For the text-containing cell, return its midpoint in [X, Y] coordinate format. 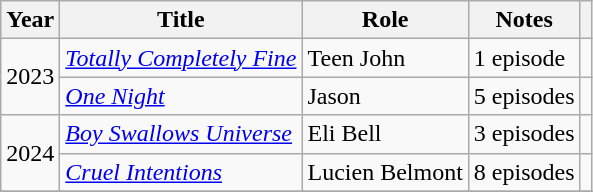
2024 [30, 153]
Lucien Belmont [385, 172]
8 episodes [524, 172]
Eli Bell [385, 134]
3 episodes [524, 134]
Notes [524, 20]
1 episode [524, 58]
Year [30, 20]
Boy Swallows Universe [181, 134]
Totally Completely Fine [181, 58]
Role [385, 20]
2023 [30, 77]
Title [181, 20]
5 episodes [524, 96]
Jason [385, 96]
One Night [181, 96]
Teen John [385, 58]
Cruel Intentions [181, 172]
